Detect which cell encompasses the target text, then output its (X, Y) center coordinate. 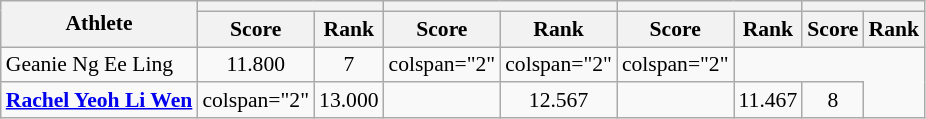
8 (832, 101)
Athlete (100, 24)
11.800 (256, 65)
13.000 (348, 101)
11.467 (768, 101)
7 (348, 65)
12.567 (558, 101)
Rachel Yeoh Li Wen (100, 101)
Geanie Ng Ee Ling (100, 65)
